Return the [X, Y] coordinate for the center point of the cell that contains the specified text.  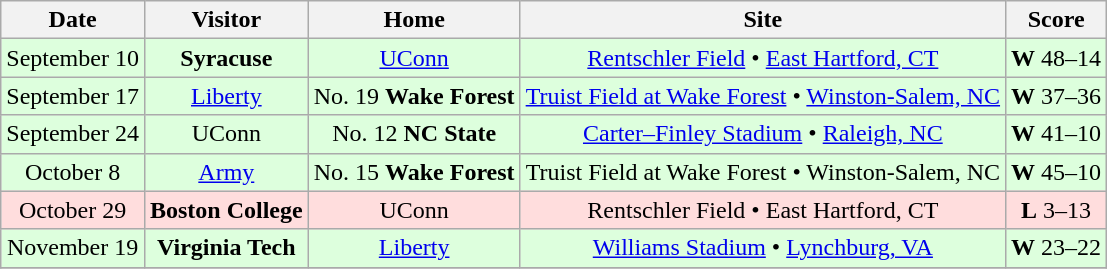
No. 12 NC State [414, 134]
October 29 [73, 210]
Score [1056, 20]
W 41–10 [1056, 134]
Date [73, 20]
No. 15 Wake Forest [414, 172]
September 24 [73, 134]
Carter–Finley Stadium • Raleigh, NC [762, 134]
W 48–14 [1056, 58]
Home [414, 20]
Army [226, 172]
Virginia Tech [226, 248]
W 23–22 [1056, 248]
W 45–10 [1056, 172]
L 3–13 [1056, 210]
Syracuse [226, 58]
Boston College [226, 210]
W 37–36 [1056, 96]
Visitor [226, 20]
October 8 [73, 172]
Williams Stadium • Lynchburg, VA [762, 248]
September 17 [73, 96]
September 10 [73, 58]
November 19 [73, 248]
Site [762, 20]
No. 19 Wake Forest [414, 96]
